From the cell containing the given text, extract its center point as [x, y] coordinate. 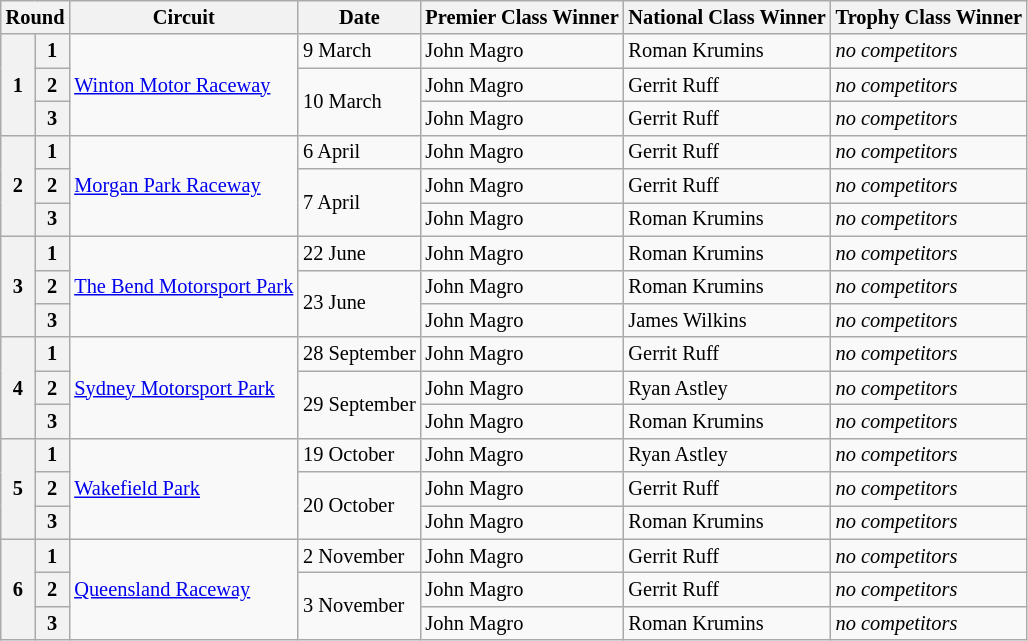
23 June [359, 304]
22 June [359, 253]
6 April [359, 152]
19 October [359, 455]
Queensland Raceway [184, 590]
Round [36, 17]
The Bend Motorsport Park [184, 286]
28 September [359, 354]
4 [18, 388]
2 November [359, 556]
3 November [359, 606]
Winton Motor Raceway [184, 84]
Trophy Class Winner [929, 17]
Wakefield Park [184, 488]
7 April [359, 202]
Sydney Motorsport Park [184, 388]
Morgan Park Raceway [184, 186]
10 March [359, 102]
Date [359, 17]
9 March [359, 51]
James Wilkins [728, 320]
National Class Winner [728, 17]
6 [18, 590]
29 September [359, 404]
5 [18, 488]
Premier Class Winner [522, 17]
20 October [359, 506]
Circuit [184, 17]
